Scan for the cell matching the given text and deliver its (X, Y) coordinate at center. 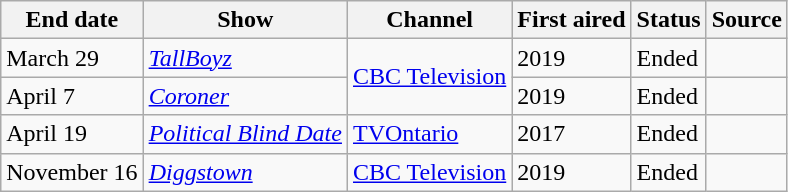
End date (72, 20)
Coroner (245, 96)
TVOntario (429, 134)
Diggstown (245, 172)
Source (746, 20)
November 16 (72, 172)
Status (668, 20)
First aired (572, 20)
2017 (572, 134)
April 19 (72, 134)
Channel (429, 20)
TallBoyz (245, 58)
Show (245, 20)
March 29 (72, 58)
Political Blind Date (245, 134)
April 7 (72, 96)
